Find where the given text appears and provide that cell's center as [X, Y] coordinate. 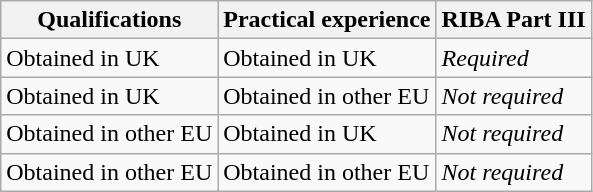
RIBA Part III [514, 20]
Practical experience [327, 20]
Qualifications [110, 20]
Required [514, 58]
